Search for the cell housing the specified text and yield its (X, Y) center coordinate. 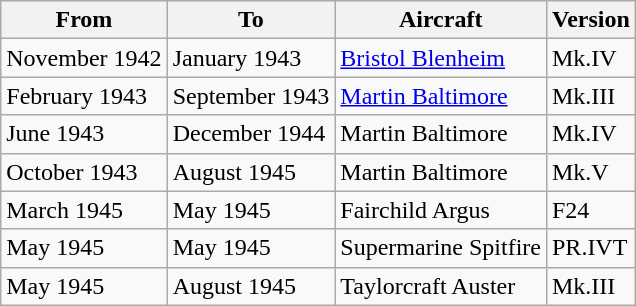
To (251, 20)
Fairchild Argus (441, 210)
Version (590, 20)
June 1943 (84, 134)
December 1944 (251, 134)
F24 (590, 210)
From (84, 20)
October 1943 (84, 172)
November 1942 (84, 58)
September 1943 (251, 96)
PR.IVT (590, 248)
Mk.V (590, 172)
Supermarine Spitfire (441, 248)
March 1945 (84, 210)
Bristol Blenheim (441, 58)
Taylorcraft Auster (441, 286)
February 1943 (84, 96)
Aircraft (441, 20)
January 1943 (251, 58)
